Detect which cell encompasses the target text, then output its (X, Y) center coordinate. 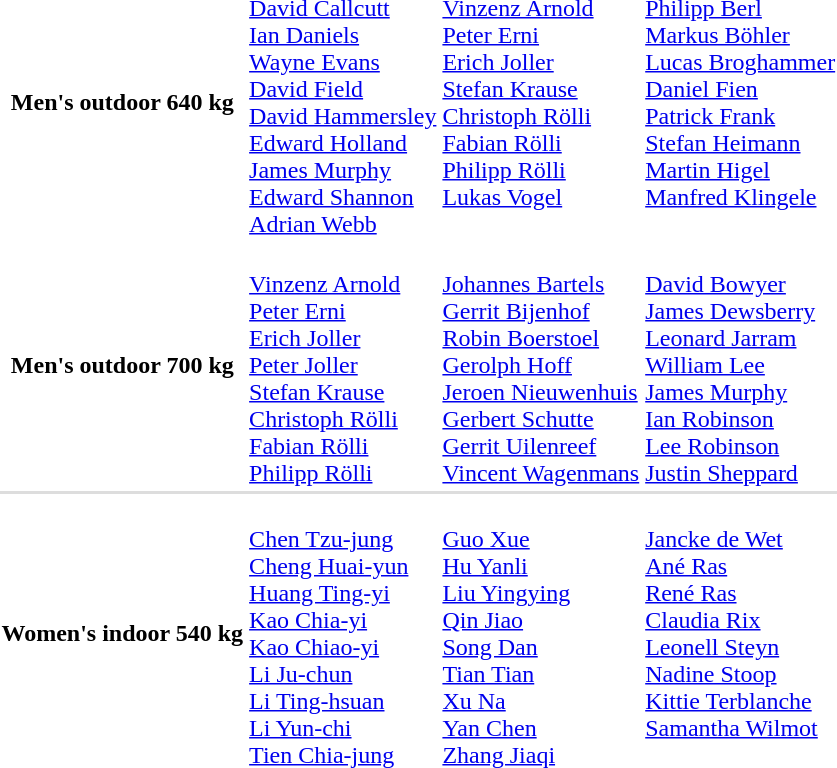
Johannes BartelsGerrit BijenhofRobin BoerstoelGerolph HoffJeroen NieuwenhuisGerbert SchutteGerrit UilenreefVincent Wagenmans (541, 365)
Vinzenz ArnoldPeter ErniErich JollerPeter JollerStefan KrauseChristoph RölliFabian RölliPhilipp Rölli (343, 365)
Men's outdoor 700 kg (122, 365)
David BowyerJames DewsberryLeonard JarramWilliam LeeJames MurphyIan RobinsonLee RobinsonJustin Sheppard (740, 365)
